Provide the [x, y] coordinate of the cell's center where the given text is located.  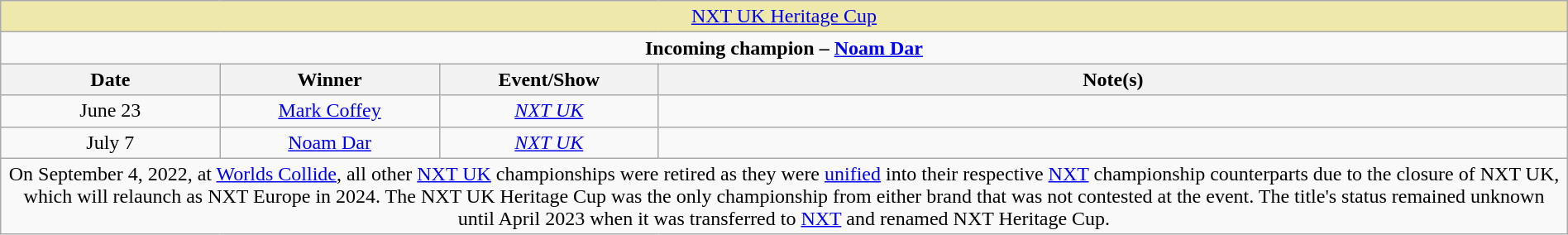
Noam Dar [329, 142]
NXT UK Heritage Cup [784, 17]
Incoming champion – Noam Dar [784, 48]
Note(s) [1113, 79]
Winner [329, 79]
July 7 [111, 142]
Date [111, 79]
June 23 [111, 111]
Mark Coffey [329, 111]
Event/Show [549, 79]
